Return [X, Y] of the center of cell containing provided text 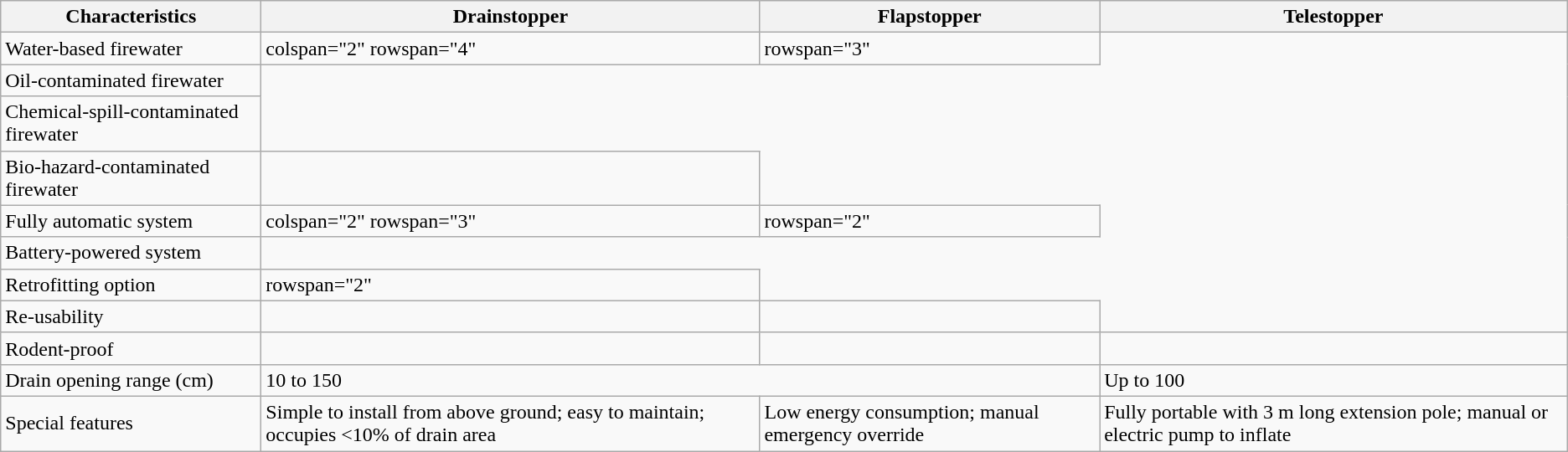
colspan="2" rowspan="3" [511, 221]
10 to 150 [680, 380]
Water-based firewater [131, 49]
Oil-contaminated firewater [131, 80]
Flapstopper [930, 17]
Battery-powered system [131, 253]
Chemical-spill-contaminated firewater [131, 124]
Re-usability [131, 316]
Fully portable with 3 m long extension pole; manual or electric pump to inflate [1333, 424]
Drainstopper [511, 17]
Retrofitting option [131, 285]
Characteristics [131, 17]
Fully automatic system [131, 221]
colspan="2" rowspan="4" [511, 49]
Up to 100 [1333, 380]
Simple to install from above ground; easy to maintain; occupies <10% of drain area [511, 424]
Special features [131, 424]
Telestopper [1333, 17]
Drain opening range (cm) [131, 380]
rowspan="3" [930, 49]
Bio-hazard-contaminated firewater [131, 177]
Low energy consumption; manual emergency override [930, 424]
Rodent-proof [131, 348]
